Determine the [X, Y] coordinate at the center of the cell enclosing the given text.  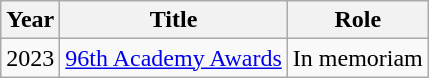
In memoriam [358, 58]
Title [174, 20]
96th Academy Awards [174, 58]
Role [358, 20]
Year [30, 20]
2023 [30, 58]
